Scan for the cell matching the given text and deliver its (x, y) coordinate at center. 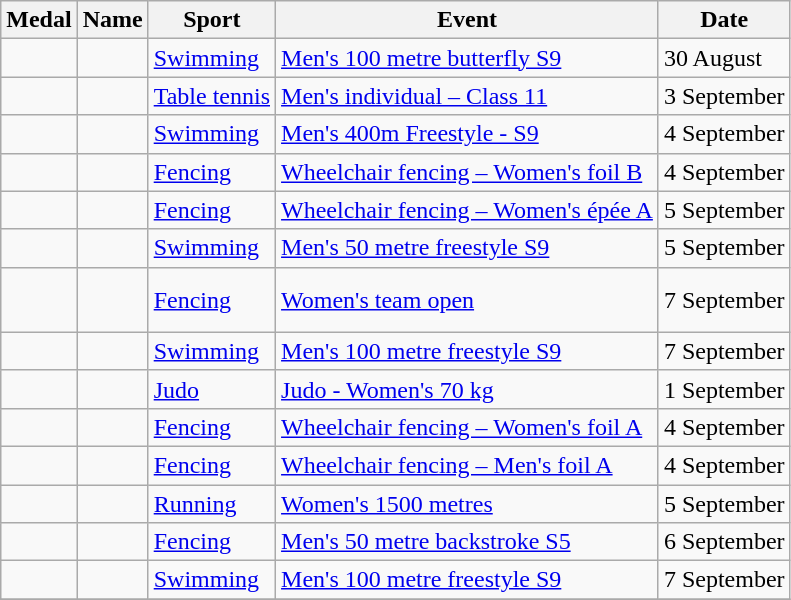
Event (468, 20)
Men's individual – Class 11 (468, 96)
Name (112, 20)
Men's 50 metre freestyle S9 (468, 248)
Wheelchair fencing – Women's épée A (468, 210)
Medal (39, 20)
Date (724, 20)
3 September (724, 96)
Wheelchair fencing – Women's foil B (468, 172)
Table tennis (212, 96)
Men's 400m Freestyle - S9 (468, 134)
30 August (724, 58)
Women's team open (468, 300)
Men's 100 metre butterfly S9 (468, 58)
Wheelchair fencing – Men's foil A (468, 465)
Men's 50 metre backstroke S5 (468, 542)
Judo - Women's 70 kg (468, 389)
6 September (724, 542)
Wheelchair fencing – Women's foil A (468, 427)
Running (212, 503)
Women's 1500 metres (468, 503)
Judo (212, 389)
Sport (212, 20)
1 September (724, 389)
